Identify which cell holds the provided text, then report its (x, y) central coordinate. 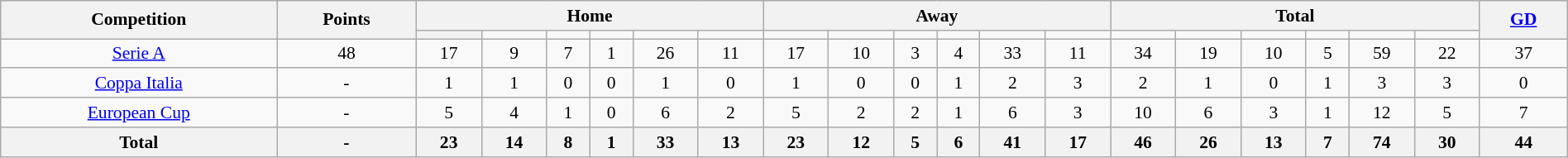
34 (1143, 53)
30 (1447, 141)
37 (1523, 53)
22 (1447, 53)
74 (1381, 141)
14 (514, 141)
Competition (139, 20)
Home (590, 16)
Points (347, 20)
GD (1523, 20)
19 (1209, 53)
Away (937, 16)
Coppa Italia (139, 83)
44 (1523, 141)
59 (1381, 53)
European Cup (139, 113)
Serie A (139, 53)
8 (568, 141)
48 (347, 53)
41 (1012, 141)
46 (1143, 141)
9 (514, 53)
